Capture the cell that displays the provided text and extract its (x, y) central coordinate. 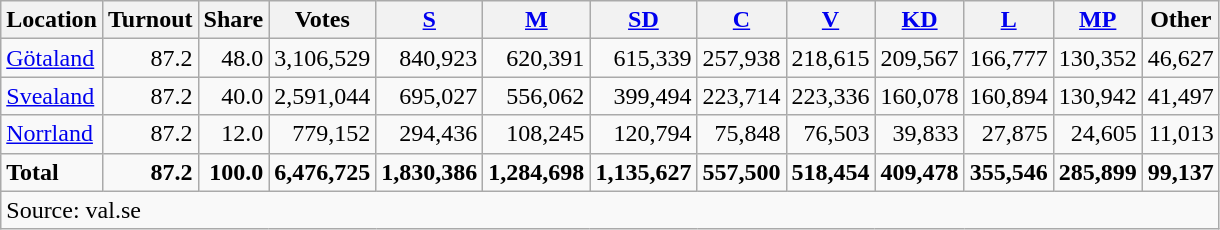
75,848 (742, 134)
C (742, 20)
160,894 (1008, 96)
SD (644, 20)
615,339 (644, 58)
41,497 (1180, 96)
6,476,725 (322, 172)
557,500 (742, 172)
Other (1180, 20)
166,777 (1008, 58)
Share (234, 20)
355,546 (1008, 172)
Source: val.se (610, 210)
12.0 (234, 134)
40.0 (234, 96)
209,567 (920, 58)
218,615 (830, 58)
2,591,044 (322, 96)
409,478 (920, 172)
620,391 (536, 58)
46,627 (1180, 58)
M (536, 20)
120,794 (644, 134)
1,830,386 (430, 172)
Location (52, 20)
695,027 (430, 96)
39,833 (920, 134)
11,013 (1180, 134)
518,454 (830, 172)
L (1008, 20)
223,336 (830, 96)
Norrland (52, 134)
Votes (322, 20)
100.0 (234, 172)
3,106,529 (322, 58)
27,875 (1008, 134)
840,923 (430, 58)
76,503 (830, 134)
24,605 (1098, 134)
Götaland (52, 58)
Turnout (150, 20)
99,137 (1180, 172)
MP (1098, 20)
1,284,698 (536, 172)
285,899 (1098, 172)
130,352 (1098, 58)
556,062 (536, 96)
257,938 (742, 58)
160,078 (920, 96)
108,245 (536, 134)
KD (920, 20)
48.0 (234, 58)
399,494 (644, 96)
1,135,627 (644, 172)
130,942 (1098, 96)
Svealand (52, 96)
779,152 (322, 134)
Total (52, 172)
294,436 (430, 134)
S (430, 20)
223,714 (742, 96)
V (830, 20)
